Find where the given text appears and provide that cell's center as (x, y) coordinate. 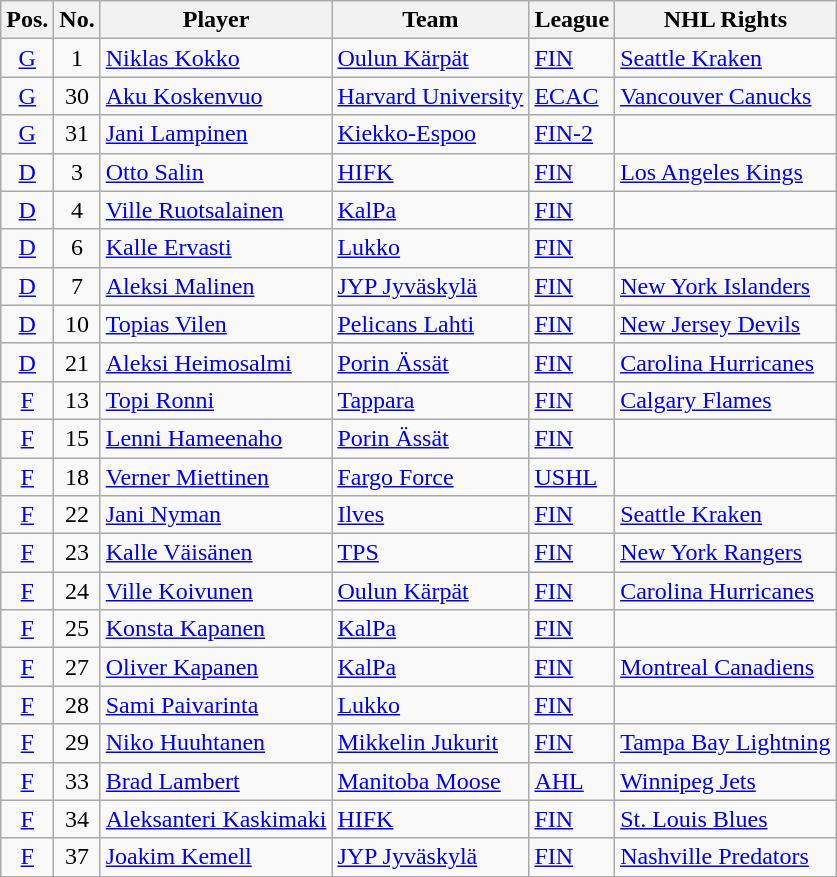
33 (77, 781)
29 (77, 743)
37 (77, 857)
AHL (572, 781)
4 (77, 210)
Los Angeles Kings (726, 172)
Pos. (28, 20)
21 (77, 362)
Harvard University (430, 96)
New York Islanders (726, 286)
Aku Koskenvuo (216, 96)
7 (77, 286)
13 (77, 400)
18 (77, 477)
New York Rangers (726, 553)
Tampa Bay Lightning (726, 743)
Topias Vilen (216, 324)
League (572, 20)
TPS (430, 553)
Jani Nyman (216, 515)
23 (77, 553)
Fargo Force (430, 477)
28 (77, 705)
Kalle Ervasti (216, 248)
Ville Koivunen (216, 591)
New Jersey Devils (726, 324)
USHL (572, 477)
Otto Salin (216, 172)
Montreal Canadiens (726, 667)
Lenni Hameenaho (216, 438)
Niklas Kokko (216, 58)
Topi Ronni (216, 400)
27 (77, 667)
Vancouver Canucks (726, 96)
22 (77, 515)
10 (77, 324)
24 (77, 591)
FIN-2 (572, 134)
Pelicans Lahti (430, 324)
Calgary Flames (726, 400)
Manitoba Moose (430, 781)
ECAC (572, 96)
Aleksi Malinen (216, 286)
Sami Paivarinta (216, 705)
Winnipeg Jets (726, 781)
St. Louis Blues (726, 819)
Brad Lambert (216, 781)
25 (77, 629)
Team (430, 20)
Aleksi Heimosalmi (216, 362)
NHL Rights (726, 20)
30 (77, 96)
Oliver Kapanen (216, 667)
Joakim Kemell (216, 857)
Aleksanteri Kaskimaki (216, 819)
Niko Huuhtanen (216, 743)
6 (77, 248)
Verner Miettinen (216, 477)
Tappara (430, 400)
31 (77, 134)
Player (216, 20)
Ilves (430, 515)
No. (77, 20)
Kiekko-Espoo (430, 134)
15 (77, 438)
Konsta Kapanen (216, 629)
3 (77, 172)
Jani Lampinen (216, 134)
Nashville Predators (726, 857)
Ville Ruotsalainen (216, 210)
34 (77, 819)
Kalle Väisänen (216, 553)
Mikkelin Jukurit (430, 743)
1 (77, 58)
